Extract the (x, y) coordinate from the center of the cell holding the provided text.  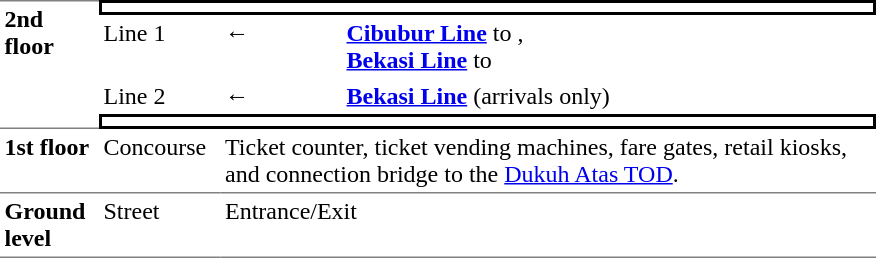
Concourse (160, 161)
Entrance/Exit (548, 226)
Cibubur Line to , Bekasi Line to (609, 46)
Line 1 (160, 46)
1st floor (50, 161)
Ticket counter, ticket vending machines, fare gates, retail kiosks, and connection bridge to the Dukuh Atas TOD. (548, 161)
Bekasi Line (arrivals only) (609, 96)
2nd floor (50, 64)
Line 2 (160, 96)
Ground level (50, 226)
Street (160, 226)
